Detect which cell encompasses the target text, then output its [X, Y] center coordinate. 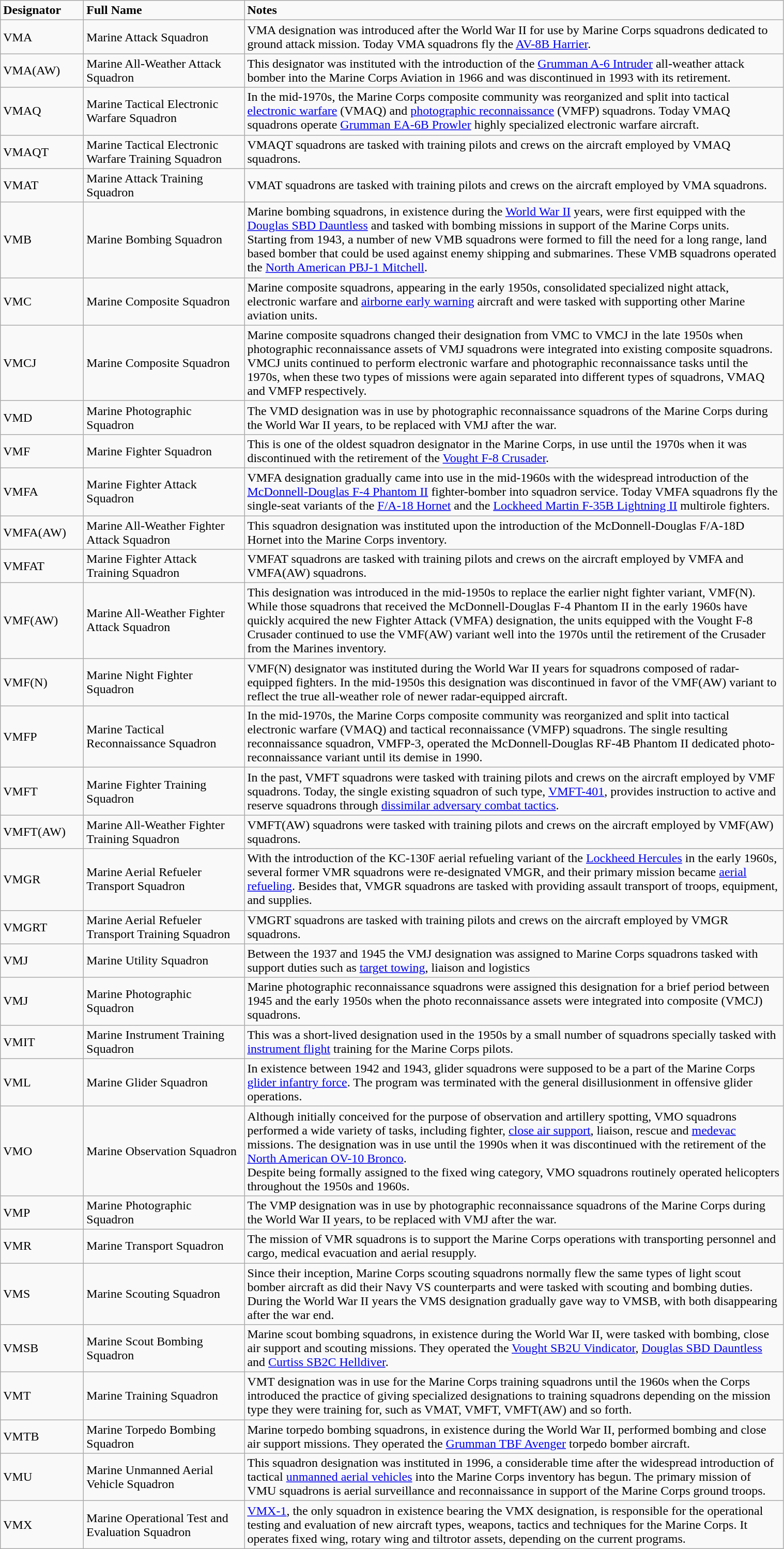
VMA(AW) [42, 70]
VMFT(AW) squadrons were tasked with training pilots and crews on the aircraft employed by VMF(AW) squadrons. [514, 832]
Marine Fighter Attack Training Squadron [164, 566]
Marine Observation Squadron [164, 1151]
VMC [42, 301]
VMA [42, 37]
VMB [42, 240]
VMFT(AW) [42, 832]
VMF(N) [42, 682]
VMTB [42, 1437]
Marine Unmanned Aerial Vehicle Squadron [164, 1477]
VMGRT [42, 927]
Marine Instrument Training Squadron [164, 1042]
VMU [42, 1477]
Marine Fighter Attack Squadron [164, 492]
Marine Torpedo Bombing Squadron [164, 1437]
VMAT squadrons are tasked with training pilots and crews on the aircraft employed by VMA squadrons. [514, 185]
VMD [42, 418]
VMGR [42, 880]
Marine Attack Training Squadron [164, 185]
Marine Aerial Refueler Transport Training Squadron [164, 927]
Marine Aerial Refueler Transport Squadron [164, 880]
Marine Scout Bombing Squadron [164, 1348]
Marine Scouting Squadron [164, 1294]
Marine Tactical Reconnaissance Squadron [164, 737]
VMAT [42, 185]
This squadron designation was instituted upon the introduction of the McDonnell-Douglas F/A-18D Hornet into the Marine Corps inventory. [514, 532]
VMF [42, 451]
Marine Bombing Squadron [164, 240]
Marine Training Squadron [164, 1396]
Marine Tactical Electronic Warfare Squadron [164, 111]
Marine Glider Squadron [164, 1082]
Designator [42, 10]
VMFA(AW) [42, 532]
Marine Tactical Electronic Warfare Training Squadron [164, 152]
VMT [42, 1396]
VMIT [42, 1042]
VMFP [42, 737]
VMP [42, 1213]
VMGRT squadrons are tasked with training pilots and crews on the aircraft employed by VMGR squadrons. [514, 927]
VMFAT squadrons are tasked with training pilots and crews on the aircraft employed by VMFA and VMFA(AW) squadrons. [514, 566]
Marine Fighter Squadron [164, 451]
Marine Night Fighter Squadron [164, 682]
Notes [514, 10]
VMR [42, 1246]
The mission of VMR squadrons is to support the Marine Corps operations with transporting personnel and cargo, medical evacuation and aerial resupply. [514, 1246]
VMAQ [42, 111]
Marine Utility Squadron [164, 960]
VMS [42, 1294]
VMO [42, 1151]
VMCJ [42, 363]
Marine Attack Squadron [164, 37]
Marine All-Weather Attack Squadron [164, 70]
VMAQT [42, 152]
Marine Fighter Training Squadron [164, 791]
VMFA [42, 492]
VMFAT [42, 566]
Marine All-Weather Fighter Training Squadron [164, 832]
Marine Transport Squadron [164, 1246]
VMSB [42, 1348]
VMFT [42, 791]
Marine Operational Test and Evaluation Squadron [164, 1525]
Full Name [164, 10]
VMAQT squadrons are tasked with training pilots and crews on the aircraft employed by VMAQ squadrons. [514, 152]
VMX [42, 1525]
VMF(AW) [42, 621]
VML [42, 1082]
